Locate the cell with the specified text and output its [X, Y] center coordinate. 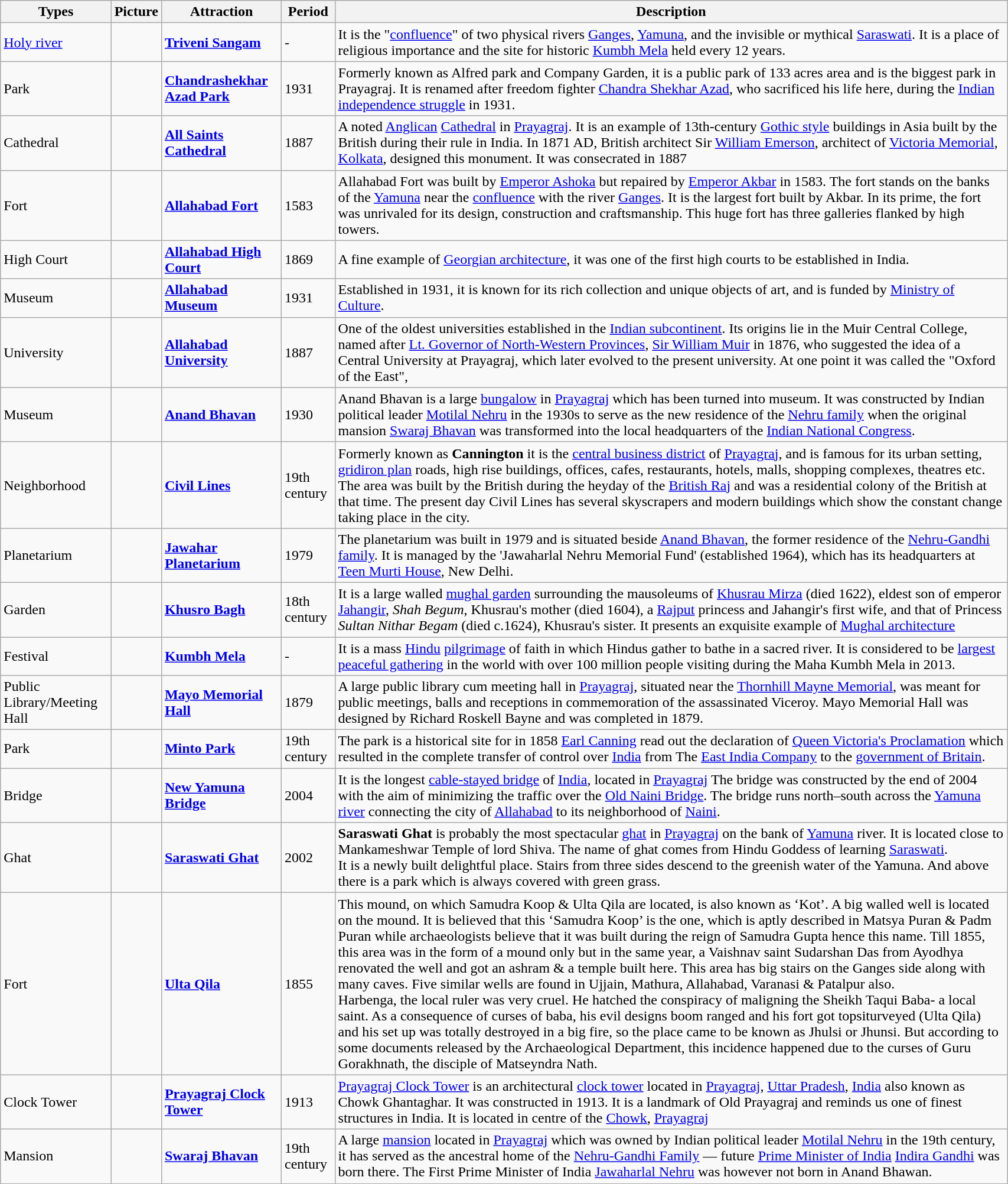
Description [671, 12]
Ulta Qila [221, 984]
Garden [56, 609]
New Yamuna Bridge [221, 795]
2004 [308, 795]
Clock Tower [56, 1102]
1979 [308, 555]
Allahabad University [221, 352]
Allahabad High Court [221, 260]
Established in 1931, it is known for its rich collection and unique objects of art, and is funded by Ministry of Culture. [671, 298]
Chandrashekhar Azad Park [221, 89]
Allahabad Fort [221, 206]
Planetarium [56, 555]
Holy river [56, 43]
1879 [308, 703]
2002 [308, 857]
Kumbh Mela [221, 655]
Saraswati Ghat [221, 857]
Prayagraj Clock Tower [221, 1102]
Allahabad Museum [221, 298]
Mansion [56, 1156]
Picture [136, 12]
All Saints Cathedral [221, 143]
Khusro Bagh [221, 609]
Jawahar Planetarium [221, 555]
Types [56, 12]
Public Library/Meeting Hall [56, 703]
Ghat [56, 857]
A fine example of Georgian architecture, it was one of the first high courts to be established in India. [671, 260]
Minto Park [221, 749]
Period [308, 12]
18th century [308, 609]
Civil Lines [221, 485]
Swaraj Bhavan [221, 1156]
Attraction [221, 12]
1583 [308, 206]
High Court [56, 260]
1869 [308, 260]
Mayo Memorial Hall [221, 703]
1913 [308, 1102]
Bridge [56, 795]
1930 [308, 415]
Neighborhood [56, 485]
University [56, 352]
Anand Bhavan [221, 415]
Triveni Sangam [221, 43]
1855 [308, 984]
Cathedral [56, 143]
Festival [56, 655]
